From the cell containing the given text, extract its center point as [x, y] coordinate. 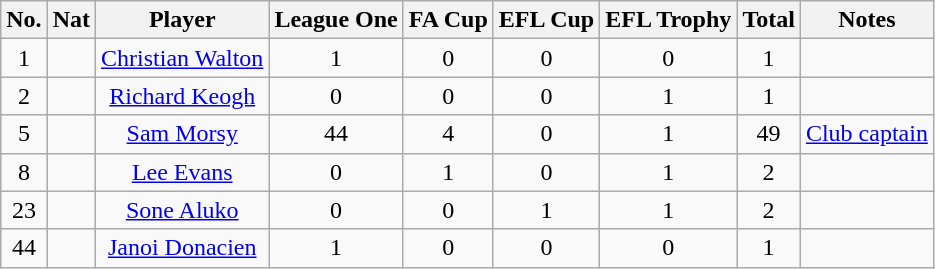
Lee Evans [182, 172]
8 [24, 172]
League One [336, 20]
Richard Keogh [182, 96]
Sam Morsy [182, 134]
Nat [71, 20]
23 [24, 210]
EFL Cup [546, 20]
Player [182, 20]
Janoi Donacien [182, 248]
4 [448, 134]
Notes [866, 20]
No. [24, 20]
Club captain [866, 134]
EFL Trophy [668, 20]
FA Cup [448, 20]
Total [769, 20]
49 [769, 134]
5 [24, 134]
Sone Aluko [182, 210]
Christian Walton [182, 58]
